From the cell containing the given text, extract its center point as (X, Y) coordinate. 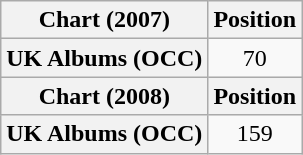
Chart (2007) (104, 20)
70 (255, 58)
159 (255, 134)
Chart (2008) (104, 96)
